Find where the given text appears and provide that cell's center as (x, y) coordinate. 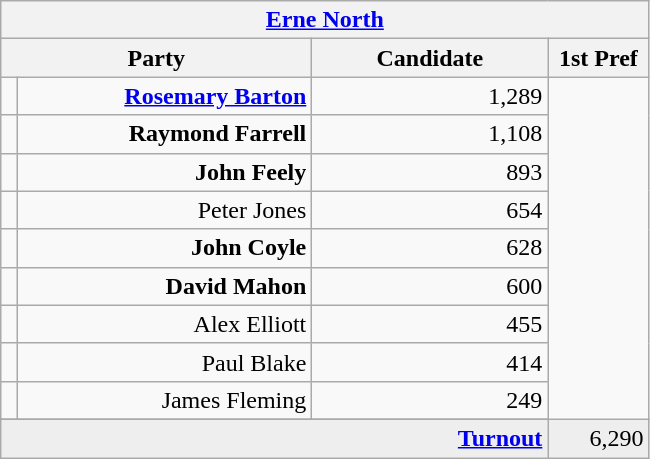
Peter Jones (165, 210)
John Coyle (165, 248)
414 (430, 362)
John Feely (165, 172)
1,289 (430, 96)
893 (430, 172)
654 (430, 210)
628 (430, 248)
249 (430, 400)
Alex Elliott (165, 324)
James Fleming (165, 400)
Rosemary Barton (165, 96)
Party (156, 58)
Candidate (430, 58)
455 (430, 324)
6,290 (598, 438)
Raymond Farrell (165, 134)
Paul Blake (165, 362)
1st Pref (598, 58)
Erne North (325, 20)
600 (430, 286)
Turnout (274, 438)
David Mahon (165, 286)
1,108 (430, 134)
